Provide the (x, y) coordinate of the cell's center where the given text is located.  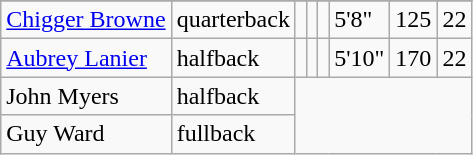
fullback (233, 134)
Aubrey Lanier (86, 58)
Chigger Browne (86, 20)
170 (414, 58)
5'8" (360, 20)
John Myers (86, 96)
125 (414, 20)
Guy Ward (86, 134)
5'10" (360, 58)
quarterback (233, 20)
